Provide the (x, y) coordinate of the cell's center where the given text is located.  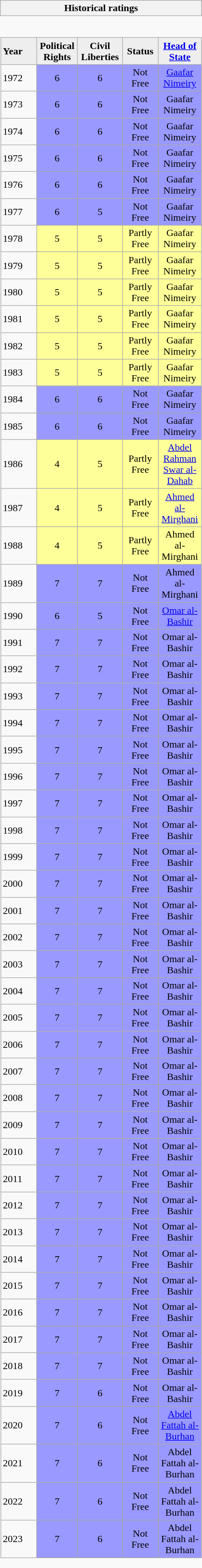
1991 (19, 643)
2023 (19, 1539)
1972 (19, 77)
Political Rights (57, 51)
1995 (19, 750)
Historical ratings (101, 8)
1989 (19, 583)
2004 (19, 991)
1974 (19, 131)
Status (140, 51)
1987 (19, 507)
2019 (19, 1393)
Civil Liberties (100, 51)
1994 (19, 723)
1986 (19, 464)
1982 (19, 346)
1988 (19, 545)
2012 (19, 1205)
2000 (19, 884)
1996 (19, 777)
1975 (19, 158)
2022 (19, 1501)
2015 (19, 1286)
2007 (19, 1072)
2009 (19, 1125)
1977 (19, 212)
2010 (19, 1152)
1978 (19, 239)
1984 (19, 400)
2018 (19, 1366)
2011 (19, 1179)
2016 (19, 1312)
2001 (19, 910)
1979 (19, 265)
1985 (19, 426)
2017 (19, 1339)
1973 (19, 105)
Abdel Rahman Swar al-Dahab (180, 464)
2002 (19, 937)
2020 (19, 1425)
2003 (19, 964)
1998 (19, 830)
Year (19, 51)
1992 (19, 670)
1983 (19, 372)
1976 (19, 185)
Head of State (180, 51)
2013 (19, 1232)
2006 (19, 1045)
1980 (19, 292)
1981 (19, 319)
1990 (19, 615)
1997 (19, 803)
2021 (19, 1463)
2008 (19, 1098)
2005 (19, 1017)
1993 (19, 696)
2014 (19, 1259)
1999 (19, 857)
